Determine the (X, Y) coordinate at the center of the cell enclosing the given text.  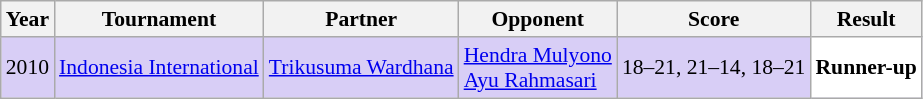
Year (28, 19)
Result (866, 19)
Score (714, 19)
Indonesia International (159, 68)
18–21, 21–14, 18–21 (714, 68)
Tournament (159, 19)
Opponent (538, 19)
2010 (28, 68)
Runner-up (866, 68)
Partner (362, 19)
Hendra Mulyono Ayu Rahmasari (538, 68)
Trikusuma Wardhana (362, 68)
